From the cell containing the given text, extract its center point as [x, y] coordinate. 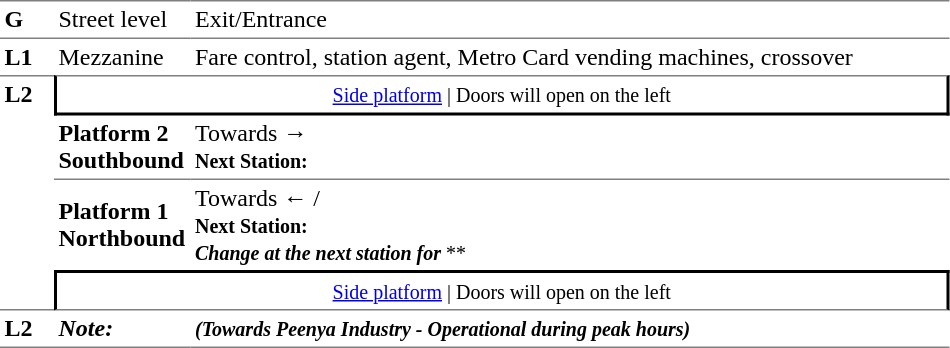
Note: [122, 329]
Mezzanine [122, 57]
G [27, 20]
Platform 1Northbound [122, 225]
Platform 2Southbound [122, 148]
Towards ← / Next Station: Change at the next station for ** [570, 225]
Exit/Entrance [570, 20]
Fare control, station agent, Metro Card vending machines, crossover [570, 57]
(Towards Peenya Industry - Operational during peak hours) [570, 329]
Towards → Next Station: [570, 148]
Street level [122, 20]
L1 [27, 57]
